Output the [x, y] coordinate of the center of the cell containing the given text.  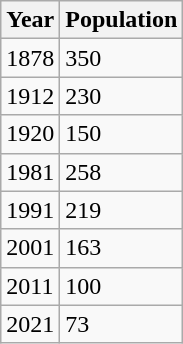
2021 [30, 324]
1991 [30, 210]
230 [122, 96]
1912 [30, 96]
73 [122, 324]
1981 [30, 172]
350 [122, 58]
163 [122, 248]
258 [122, 172]
1878 [30, 58]
100 [122, 286]
1920 [30, 134]
Population [122, 20]
Year [30, 20]
2001 [30, 248]
150 [122, 134]
2011 [30, 286]
219 [122, 210]
